Return [x, y] of the center of cell containing provided text 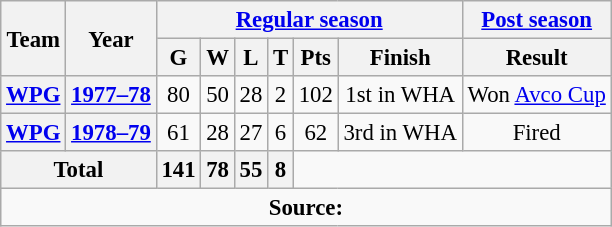
Source: [306, 208]
62 [316, 133]
Post season [536, 20]
1978–79 [111, 133]
Fired [536, 133]
141 [178, 170]
L [250, 58]
6 [281, 133]
3rd in WHA [400, 133]
T [281, 58]
1977–78 [111, 95]
Total [78, 170]
2 [281, 95]
78 [218, 170]
80 [178, 95]
Result [536, 58]
Pts [316, 58]
Team [34, 38]
Won Avco Cup [536, 95]
Year [111, 38]
Finish [400, 58]
Regular season [309, 20]
1st in WHA [400, 95]
102 [316, 95]
61 [178, 133]
G [178, 58]
50 [218, 95]
8 [281, 170]
27 [250, 133]
W [218, 58]
55 [250, 170]
